Pinpoint the cell where the given text exists, returning its (x, y) midpoint coordinate. 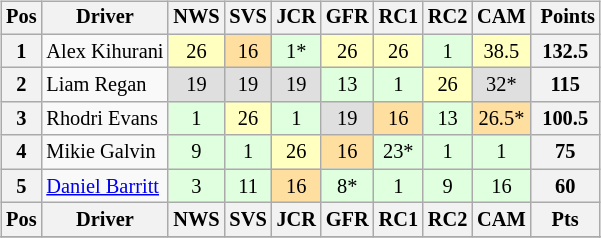
132.5 (566, 51)
8* (348, 186)
2 (21, 85)
Alex Kihurani (104, 51)
100.5 (566, 119)
75 (566, 152)
Liam Regan (104, 85)
Pts (566, 220)
60 (566, 186)
Mikie Galvin (104, 152)
115 (566, 85)
Points (566, 18)
Rhodri Evans (104, 119)
26.5* (501, 119)
1* (296, 51)
5 (21, 186)
11 (248, 186)
Daniel Barritt (104, 186)
32* (501, 85)
4 (21, 152)
38.5 (501, 51)
23* (398, 152)
